For the text-containing cell, return its midpoint in [X, Y] coordinate format. 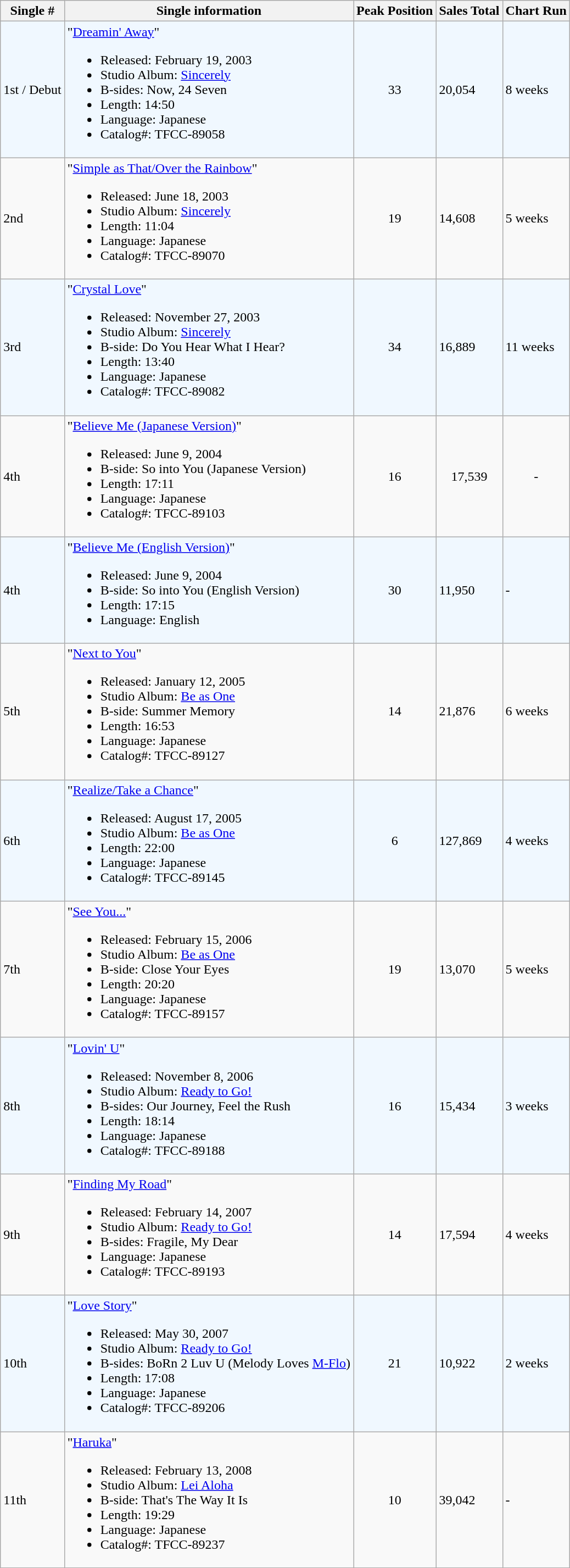
6 [395, 841]
"Haruka"Released: February 13, 2008Studio Album: Lei AlohaB-side: That's The Way It IsLength: 19:29Language: JapaneseCatalog#: TFCC-89237 [209, 1500]
"Realize/Take a Chance"Released: August 17, 2005Studio Album: Be as OneLength: 22:00Language: JapaneseCatalog#: TFCC-89145 [209, 841]
30 [395, 590]
14,608 [469, 219]
9th [32, 1234]
Sales Total [469, 11]
Peak Position [395, 11]
8th [32, 1105]
2nd [32, 219]
10,922 [469, 1363]
"Believe Me (Japanese Version)"Released: June 9, 2004B-side: So into You (Japanese Version)Length: 17:11Language: JapaneseCatalog#: TFCC-89103 [209, 476]
7th [32, 969]
11,950 [469, 590]
16,889 [469, 347]
"Lovin' U"Released: November 8, 2006Studio Album: Ready to Go!B-sides: Our Journey, Feel the RushLength: 18:14Language: JapaneseCatalog#: TFCC-89188 [209, 1105]
Chart Run [536, 11]
Single # [32, 11]
15,434 [469, 1105]
"Dreamin' Away"Released: February 19, 2003Studio Album: SincerelyB-sides: Now, 24 SevenLength: 14:50Language: JapaneseCatalog#: TFCC-89058 [209, 90]
17,594 [469, 1234]
17,539 [469, 476]
127,869 [469, 841]
3rd [32, 347]
"See You..."Released: February 15, 2006Studio Album: Be as OneB-side: Close Your EyesLength: 20:20Language: JapaneseCatalog#: TFCC-89157 [209, 969]
Single information [209, 11]
33 [395, 90]
21,876 [469, 711]
1st / Debut [32, 90]
5th [32, 711]
2 weeks [536, 1363]
6th [32, 841]
20,054 [469, 90]
39,042 [469, 1500]
"Finding My Road"Released: February 14, 2007Studio Album: Ready to Go!B-sides: Fragile, My DearLanguage: JapaneseCatalog#: TFCC-89193 [209, 1234]
34 [395, 347]
"Crystal Love"Released: November 27, 2003Studio Album: SincerelyB-side: Do You Hear What I Hear?Length: 13:40Language: JapaneseCatalog#: TFCC-89082 [209, 347]
11th [32, 1500]
21 [395, 1363]
13,070 [469, 969]
"Simple as That/Over the Rainbow"Released: June 18, 2003Studio Album: SincerelyLength: 11:04Language: JapaneseCatalog#: TFCC-89070 [209, 219]
"Believe Me (English Version)"Released: June 9, 2004B-side: So into You (English Version)Length: 17:15Language: English [209, 590]
10 [395, 1500]
3 weeks [536, 1105]
8 weeks [536, 90]
11 weeks [536, 347]
"Next to You"Released: January 12, 2005Studio Album: Be as OneB-side: Summer MemoryLength: 16:53Language: JapaneseCatalog#: TFCC-89127 [209, 711]
10th [32, 1363]
6 weeks [536, 711]
